Pinpoint the cell where the given text exists, returning its (X, Y) midpoint coordinate. 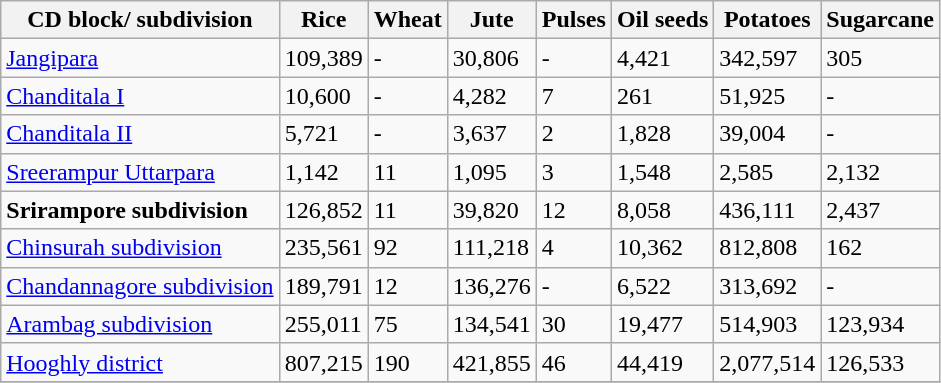
Oil seeds (662, 20)
75 (408, 324)
Pulses (574, 20)
190 (408, 362)
44,419 (662, 362)
10,362 (662, 248)
1,095 (492, 172)
807,215 (324, 362)
Sugarcane (880, 20)
162 (880, 248)
2,077,514 (768, 362)
235,561 (324, 248)
3 (574, 172)
Hooghly district (140, 362)
134,541 (492, 324)
Srirampore subdivision (140, 210)
4 (574, 248)
109,389 (324, 58)
39,820 (492, 210)
30,806 (492, 58)
2,437 (880, 210)
39,004 (768, 134)
342,597 (768, 58)
46 (574, 362)
189,791 (324, 286)
Jute (492, 20)
1,142 (324, 172)
4,282 (492, 96)
2,585 (768, 172)
4,421 (662, 58)
Wheat (408, 20)
7 (574, 96)
126,852 (324, 210)
305 (880, 58)
111,218 (492, 248)
126,533 (880, 362)
Chanditala II (140, 134)
Chinsurah subdivision (140, 248)
8,058 (662, 210)
1,548 (662, 172)
812,808 (768, 248)
92 (408, 248)
421,855 (492, 362)
Arambag subdivision (140, 324)
Chandannagore subdivision (140, 286)
19,477 (662, 324)
3,637 (492, 134)
Rice (324, 20)
Chanditala I (140, 96)
514,903 (768, 324)
436,111 (768, 210)
261 (662, 96)
313,692 (768, 286)
5,721 (324, 134)
6,522 (662, 286)
Potatoes (768, 20)
Sreerampur Uttarpara (140, 172)
255,011 (324, 324)
51,925 (768, 96)
2 (574, 134)
123,934 (880, 324)
CD block/ subdivision (140, 20)
136,276 (492, 286)
Jangipara (140, 58)
1,828 (662, 134)
2,132 (880, 172)
10,600 (324, 96)
30 (574, 324)
